Identify which cell holds the provided text, then report its [X, Y] central coordinate. 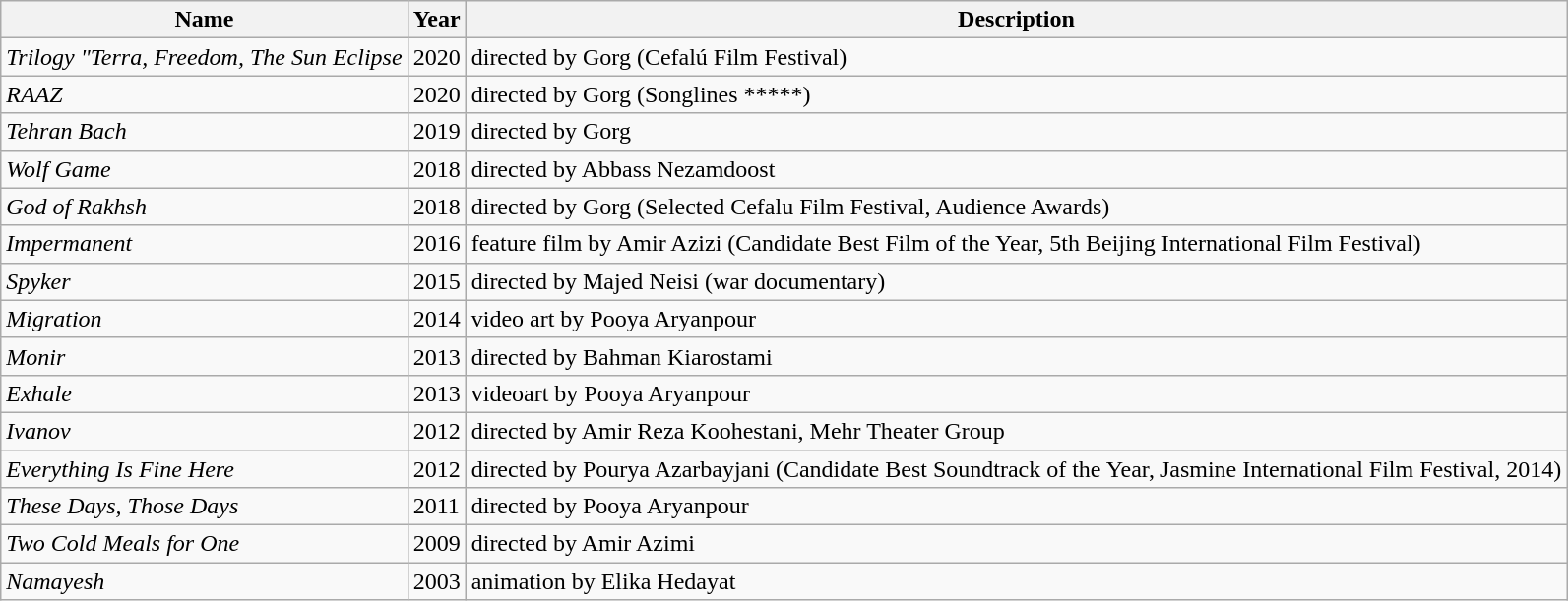
directed by Amir Reza Koohestani, Mehr Theater Group [1016, 431]
directed by Gorg (Songlines *****) [1016, 94]
Wolf Game [205, 169]
God of Rakhsh [205, 207]
These Days, Those Days [205, 507]
Description [1016, 20]
2003 [437, 581]
directed by Amir Azimi [1016, 544]
2015 [437, 281]
2014 [437, 319]
directed by Bahman Kiarostami [1016, 356]
directed by Pooya Aryanpour [1016, 507]
2016 [437, 244]
video art by Pooya Aryanpour [1016, 319]
videoart by Pooya Aryanpour [1016, 393]
feature film by Amir Azizi (Candidate Best Film of the Year, 5th Beijing International Film Festival) [1016, 244]
Everything Is Fine Here [205, 469]
Ivanov [205, 431]
Migration [205, 319]
2011 [437, 507]
directed by Gorg (Cefalú Film Festival) [1016, 57]
Tehran Bach [205, 132]
Trilogy "Terra, Freedom, The Sun Eclipse [205, 57]
directed by Abbass Nezamdoost [1016, 169]
Monir [205, 356]
directed by Gorg [1016, 132]
2019 [437, 132]
directed by Pourya Azarbayjani (Candidate Best Soundtrack of the Year, Jasmine International Film Festival, 2014) [1016, 469]
RAAZ [205, 94]
Namayesh [205, 581]
Impermanent [205, 244]
directed by Gorg (Selected Cefalu Film Festival, Audience Awards) [1016, 207]
Two Cold Meals for One [205, 544]
directed by Majed Neisi (war documentary) [1016, 281]
Year [437, 20]
2009 [437, 544]
animation by Elika Hedayat [1016, 581]
Name [205, 20]
Spyker [205, 281]
Exhale [205, 393]
